Locate the cell with the specified text and output its [x, y] center coordinate. 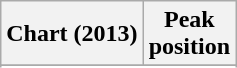
Peakposition [189, 34]
Chart (2013) [72, 34]
